Determine the [X, Y] coordinate at the center of the cell enclosing the given text.  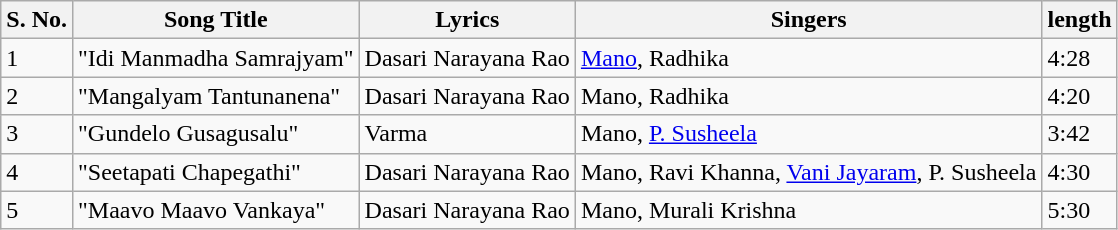
"Gundelo Gusagusalu" [216, 134]
"Mangalyam Tantunanena" [216, 96]
Song Title [216, 20]
Mano, Murali Krishna [808, 210]
4:28 [1080, 58]
5:30 [1080, 210]
3 [37, 134]
Mano, Ravi Khanna, Vani Jayaram, P. Susheela [808, 172]
4:20 [1080, 96]
5 [37, 210]
Varma [467, 134]
1 [37, 58]
2 [37, 96]
Singers [808, 20]
"Maavo Maavo Vankaya" [216, 210]
S. No. [37, 20]
Lyrics [467, 20]
Mano, P. Susheela [808, 134]
"Seetapati Chapegathi" [216, 172]
"Idi Manmadha Samrajyam" [216, 58]
length [1080, 20]
4:30 [1080, 172]
4 [37, 172]
3:42 [1080, 134]
